Scan for the cell matching the given text and deliver its (X, Y) coordinate at center. 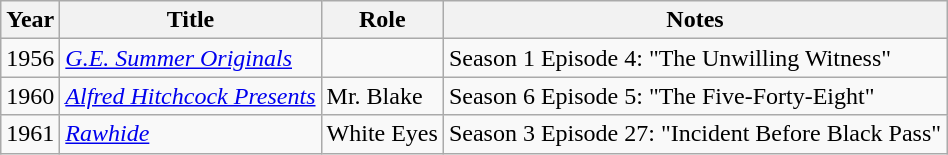
Alfred Hitchcock Presents (190, 96)
1956 (30, 58)
Title (190, 20)
Mr. Blake (382, 96)
1961 (30, 134)
Rawhide (190, 134)
G.E. Summer Originals (190, 58)
1960 (30, 96)
Season 3 Episode 27: "Incident Before Black Pass" (694, 134)
Season 1 Episode 4: "The Unwilling Witness" (694, 58)
Notes (694, 20)
Role (382, 20)
Year (30, 20)
White Eyes (382, 134)
Season 6 Episode 5: "The Five-Forty-Eight" (694, 96)
